For the text-containing cell, return its midpoint in [x, y] coordinate format. 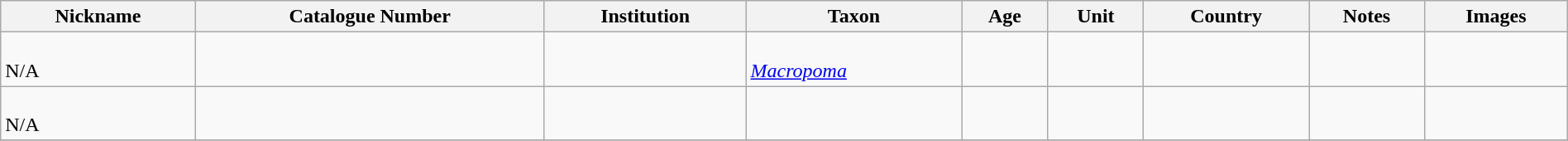
Age [1005, 17]
Unit [1095, 17]
Notes [1367, 17]
Taxon [853, 17]
Macropoma [853, 60]
Nickname [98, 17]
Images [1495, 17]
Country [1226, 17]
Catalogue Number [370, 17]
Institution [645, 17]
